Return the [X, Y] coordinate for the center point of the cell that contains the specified text.  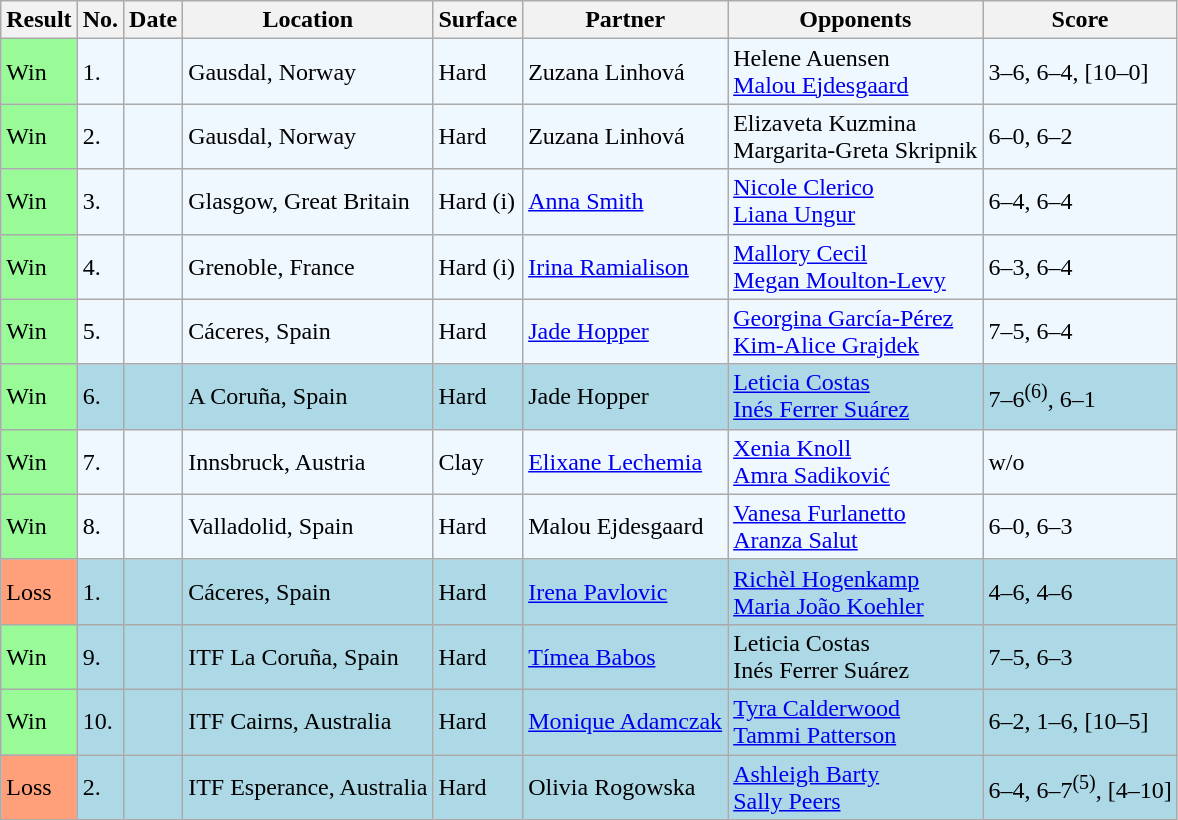
Valladolid, Spain [308, 526]
7–5, 6–4 [1080, 332]
10. [100, 722]
Date [154, 20]
Irena Pavlovic [626, 592]
6–4, 6–7(5), [4–10] [1080, 786]
Surface [478, 20]
ITF La Coruña, Spain [308, 656]
Mallory Cecil Megan Moulton-Levy [856, 266]
No. [100, 20]
Anna Smith [626, 202]
Clay [478, 462]
7–6(6), 6–1 [1080, 396]
7. [100, 462]
6–3, 6–4 [1080, 266]
w/o [1080, 462]
6. [100, 396]
Glasgow, Great Britain [308, 202]
Partner [626, 20]
ITF Esperance, Australia [308, 786]
8. [100, 526]
Malou Ejdesgaard [626, 526]
Vanesa Furlanetto Aranza Salut [856, 526]
Score [1080, 20]
Ashleigh Barty Sally Peers [856, 786]
Elizaveta Kuzmina Margarita-Greta Skripnik [856, 136]
6–2, 1–6, [10–5] [1080, 722]
A Coruña, Spain [308, 396]
Opponents [856, 20]
Innsbruck, Austria [308, 462]
Result [39, 20]
4. [100, 266]
Nicole Clerico Liana Ungur [856, 202]
6–0, 6–3 [1080, 526]
ITF Cairns, Australia [308, 722]
Helene Auensen Malou Ejdesgaard [856, 72]
Richèl Hogenkamp Maria João Koehler [856, 592]
Xenia Knoll Amra Sadiković [856, 462]
Georgina García-Pérez Kim-Alice Grajdek [856, 332]
Tyra Calderwood Tammi Patterson [856, 722]
Grenoble, France [308, 266]
Tímea Babos [626, 656]
4–6, 4–6 [1080, 592]
3. [100, 202]
9. [100, 656]
Monique Adamczak [626, 722]
3–6, 6–4, [10–0] [1080, 72]
Elixane Lechemia [626, 462]
5. [100, 332]
6–0, 6–2 [1080, 136]
7–5, 6–3 [1080, 656]
Olivia Rogowska [626, 786]
Location [308, 20]
Irina Ramialison [626, 266]
6–4, 6–4 [1080, 202]
